Scan for the cell matching the given text and deliver its (x, y) coordinate at center. 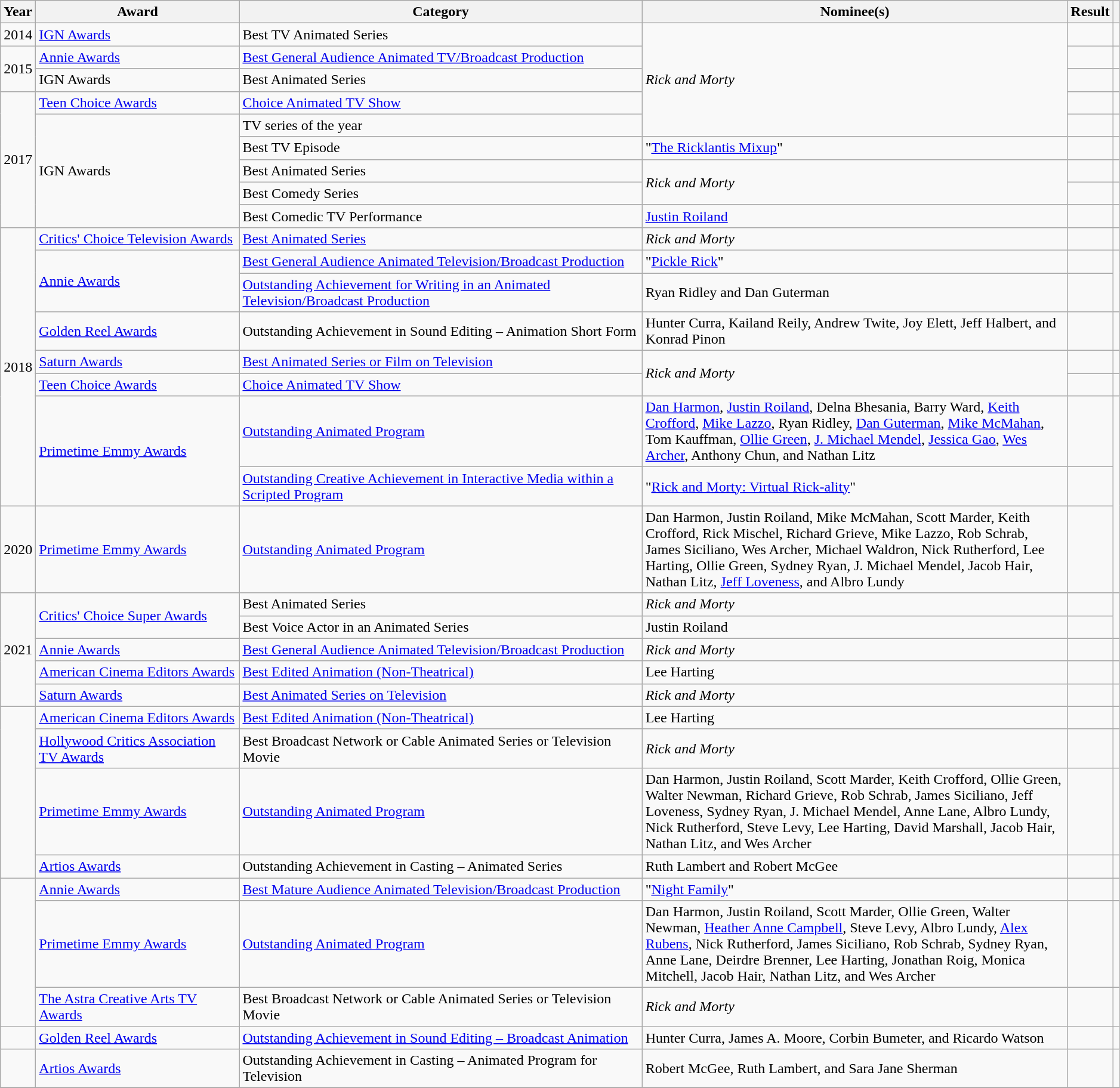
Best Animated Series or Film on Television (440, 362)
Outstanding Achievement in Sound Editing – Broadcast Animation (440, 1038)
"Rick and Morty: Virtual Rick-ality" (854, 487)
Nominee(s) (854, 12)
Year (18, 12)
The Astra Creative Arts TV Awards (137, 1007)
2014 (18, 35)
Award (137, 12)
Best General Audience Animated TV/Broadcast Production (440, 57)
Hunter Curra, James A. Moore, Corbin Bumeter, and Ricardo Watson (854, 1038)
Result (1090, 12)
Best Animated Series on Television (440, 695)
Hollywood Critics Association TV Awards (137, 748)
2021 (18, 650)
Best Comedic TV Performance (440, 216)
Outstanding Achievement for Writing in an Animated Television/Broadcast Production (440, 292)
"Night Family" (854, 889)
Category (440, 12)
Ryan Ridley and Dan Guterman (854, 292)
Best TV Animated Series (440, 35)
Critics' Choice Television Awards (137, 239)
Best Comedy Series (440, 193)
Critics' Choice Super Awards (137, 616)
Ruth Lambert and Robert McGee (854, 866)
"Pickle Rick" (854, 261)
2018 (18, 366)
Robert McGee, Ruth Lambert, and Sara Jane Sherman (854, 1069)
Outstanding Achievement in Casting – Animated Series (440, 866)
TV series of the year (440, 125)
2017 (18, 159)
Outstanding Achievement in Sound Editing – Animation Short Form (440, 332)
Best TV Episode (440, 148)
Outstanding Achievement in Casting – Animated Program for Television (440, 1069)
Hunter Curra, Kailand Reily, Andrew Twite, Joy Elett, Jeff Halbert, and Konrad Pinon (854, 332)
Best Voice Actor in an Animated Series (440, 627)
Outstanding Creative Achievement in Interactive Media within a Scripted Program (440, 487)
Best Mature Audience Animated Television/Broadcast Production (440, 889)
"The Ricklantis Mixup" (854, 148)
2020 (18, 549)
2015 (18, 69)
